Pinpoint the cell where the given text exists, returning its (x, y) midpoint coordinate. 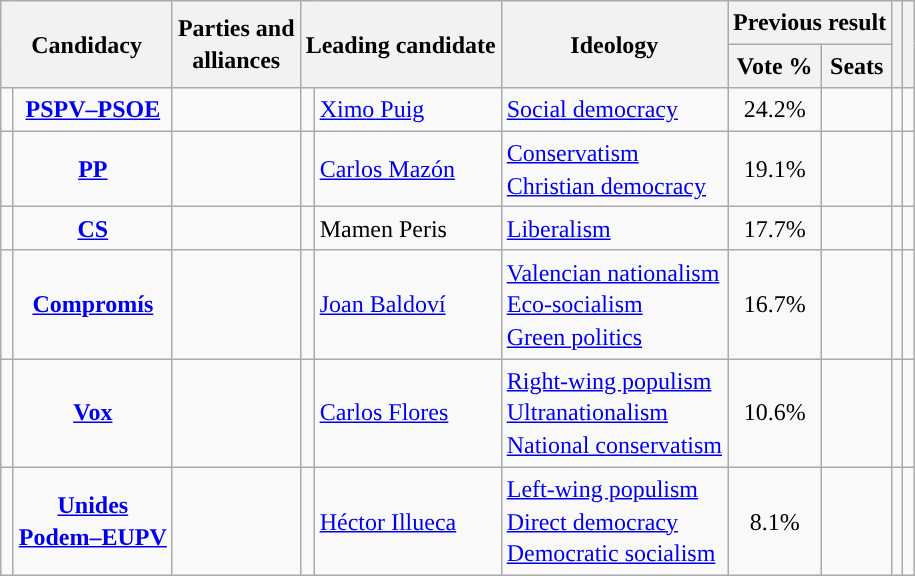
16.7% (775, 304)
Ximo Puig (408, 110)
Parties andalliances (236, 44)
Carlos Flores (408, 413)
Valencian nationalismEco-socialismGreen politics (614, 304)
Joan Baldoví (408, 304)
8.1% (775, 521)
Candidacy (87, 44)
Vote % (775, 66)
10.6% (775, 413)
Previous result (810, 22)
19.1% (775, 169)
Right-wing populismUltranationalismNational conservatism (614, 413)
CS (92, 228)
Liberalism (614, 228)
PP (92, 169)
PSPV–PSOE (92, 110)
UnidesPodem–EUPV (92, 521)
Left-wing populismDirect democracyDemocratic socialism (614, 521)
Seats (857, 66)
Leading candidate (400, 44)
Ideology (614, 44)
Compromís (92, 304)
ConservatismChristian democracy (614, 169)
Vox (92, 413)
17.7% (775, 228)
Héctor Illueca (408, 521)
24.2% (775, 110)
Mamen Peris (408, 228)
Carlos Mazón (408, 169)
Social democracy (614, 110)
